Find where the given text appears and provide that cell's center as (X, Y) coordinate. 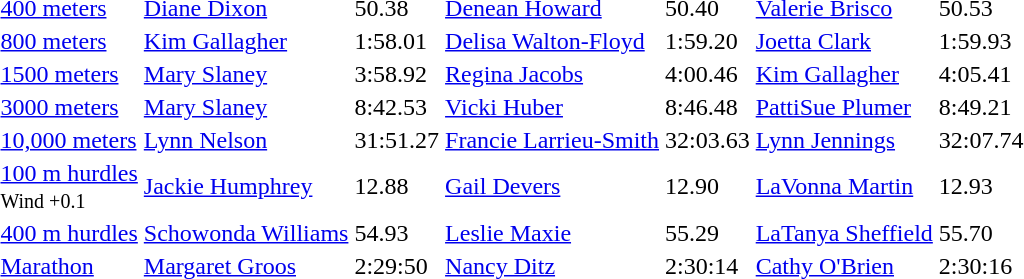
31:51.27 (397, 140)
Gail Devers (552, 186)
Francie Larrieu-Smith (552, 140)
4:00.46 (708, 74)
Vicki Huber (552, 107)
12.90 (708, 186)
PattiSue Plumer (844, 107)
54.93 (397, 233)
Joetta Clark (844, 41)
12.88 (397, 186)
Regina Jacobs (552, 74)
55.29 (708, 233)
Schowonda Williams (246, 233)
Jackie Humphrey (246, 186)
8:42.53 (397, 107)
Leslie Maxie (552, 233)
LaVonna Martin (844, 186)
LaTanya Sheffield (844, 233)
32:03.63 (708, 140)
3:58.92 (397, 74)
Delisa Walton-Floyd (552, 41)
1:59.20 (708, 41)
Lynn Jennings (844, 140)
1:58.01 (397, 41)
8:46.48 (708, 107)
Lynn Nelson (246, 140)
